Detect which cell encompasses the target text, then output its [X, Y] center coordinate. 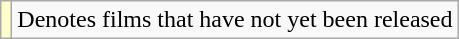
Denotes films that have not yet been released [235, 20]
